Pinpoint the cell where the given text exists, returning its (X, Y) midpoint coordinate. 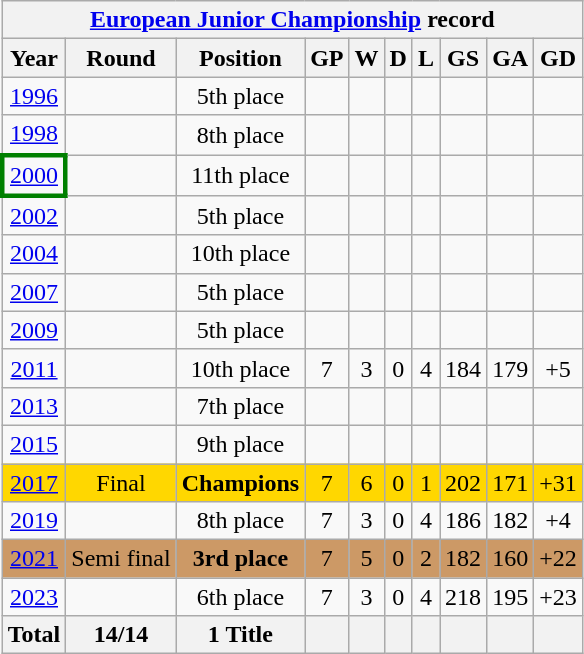
+23 (558, 597)
2019 (34, 521)
6th place (240, 597)
GP (327, 58)
European Junior Championship record (292, 20)
5 (366, 559)
2021 (34, 559)
1 (426, 483)
2007 (34, 292)
6 (366, 483)
Champions (240, 483)
Round (121, 58)
+5 (558, 368)
2004 (34, 254)
1 Title (240, 635)
2017 (34, 483)
+22 (558, 559)
GS (464, 58)
Final (121, 483)
160 (510, 559)
2011 (34, 368)
14/14 (121, 635)
2015 (34, 444)
11th place (240, 174)
Total (34, 635)
L (426, 58)
2013 (34, 406)
202 (464, 483)
Semi final (121, 559)
GA (510, 58)
Year (34, 58)
3rd place (240, 559)
184 (464, 368)
2002 (34, 216)
218 (464, 597)
7th place (240, 406)
171 (510, 483)
195 (510, 597)
186 (464, 521)
2023 (34, 597)
W (366, 58)
Position (240, 58)
179 (510, 368)
1996 (34, 96)
2 (426, 559)
2009 (34, 330)
D (398, 58)
+31 (558, 483)
2000 (34, 174)
1998 (34, 135)
9th place (240, 444)
GD (558, 58)
+4 (558, 521)
